Search for the cell housing the specified text and yield its (X, Y) center coordinate. 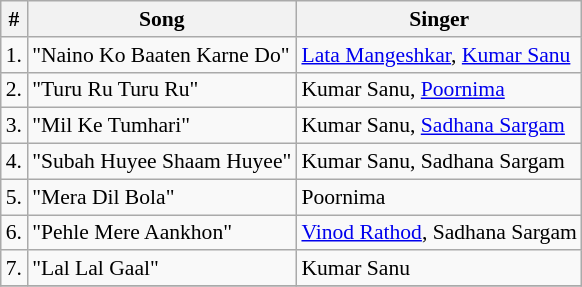
5. (14, 197)
"Mil Ke Tumhari" (162, 126)
6. (14, 233)
"Lal Lal Gaal" (162, 269)
# (14, 19)
"Pehle Mere Aankhon" (162, 233)
"Naino Ko Baaten Karne Do" (162, 55)
3. (14, 126)
4. (14, 162)
Song (162, 19)
Singer (438, 19)
Vinod Rathod, Sadhana Sargam (438, 233)
Kumar Sanu, Poornima (438, 90)
"Subah Huyee Shaam Huyee" (162, 162)
"Mera Dil Bola" (162, 197)
7. (14, 269)
2. (14, 90)
"Turu Ru Turu Ru" (162, 90)
Lata Mangeshkar, Kumar Sanu (438, 55)
1. (14, 55)
Poornima (438, 197)
Kumar Sanu (438, 269)
